Find where the given text appears and provide that cell's center as [x, y] coordinate. 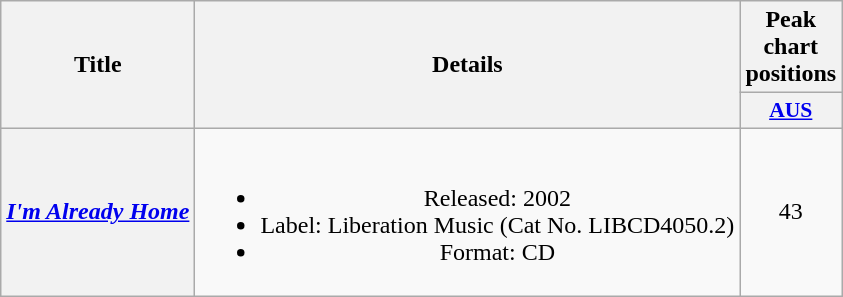
AUS [791, 111]
43 [791, 212]
Released: 2002Label: Liberation Music (Cat No. LIBCD4050.2)Format: CD [468, 212]
Details [468, 65]
Peak chart positions [791, 47]
Title [98, 65]
I'm Already Home [98, 212]
